Detect which cell encompasses the target text, then output its [x, y] center coordinate. 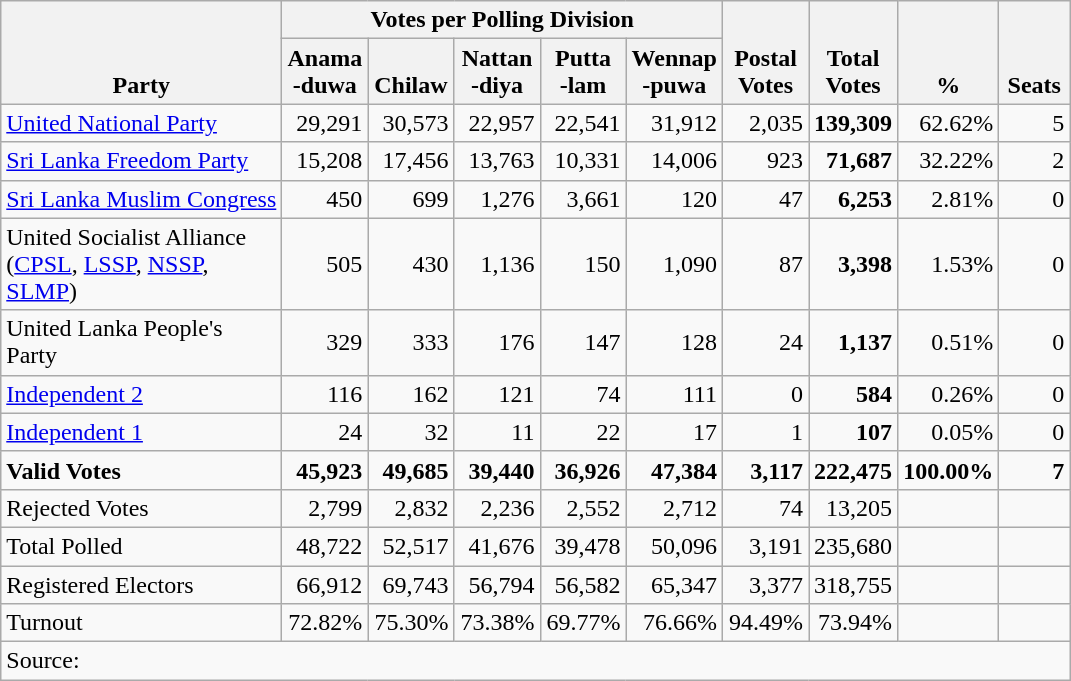
329 [325, 342]
69,743 [411, 585]
Total Polled [142, 546]
699 [411, 199]
1,136 [497, 264]
121 [497, 394]
22,957 [497, 123]
3,661 [583, 199]
147 [583, 342]
Sri Lanka Muslim Congress [142, 199]
1,276 [497, 199]
47,384 [674, 470]
62.62% [948, 123]
100.00% [948, 470]
10,331 [583, 161]
41,676 [497, 546]
3,191 [766, 546]
29,291 [325, 123]
72.82% [325, 623]
% [948, 52]
66,912 [325, 585]
1,137 [854, 342]
3,117 [766, 470]
Source: [536, 661]
50,096 [674, 546]
6,253 [854, 199]
128 [674, 342]
2 [1034, 161]
584 [854, 394]
47 [766, 199]
22,541 [583, 123]
318,755 [854, 585]
Seats [1034, 52]
430 [411, 264]
Party [142, 52]
2,712 [674, 508]
56,794 [497, 585]
56,582 [583, 585]
Rejected Votes [142, 508]
2.81% [948, 199]
49,685 [411, 470]
7 [1034, 470]
76.66% [674, 623]
Wennap-puwa [674, 72]
71,687 [854, 161]
39,478 [583, 546]
176 [497, 342]
14,006 [674, 161]
11 [497, 432]
2,552 [583, 508]
Registered Electors [142, 585]
Anama-duwa [325, 72]
3,377 [766, 585]
923 [766, 161]
75.30% [411, 623]
2,236 [497, 508]
17,456 [411, 161]
87 [766, 264]
45,923 [325, 470]
Nattan-diya [497, 72]
Putta-lam [583, 72]
333 [411, 342]
2,035 [766, 123]
2,832 [411, 508]
73.38% [497, 623]
0.51% [948, 342]
Total Votes [854, 52]
United Socialist Alliance(CPSL, LSSP, NSSP, SLMP) [142, 264]
Sri Lanka Freedom Party [142, 161]
13,763 [497, 161]
52,517 [411, 546]
17 [674, 432]
5 [1034, 123]
505 [325, 264]
120 [674, 199]
116 [325, 394]
39,440 [497, 470]
3,398 [854, 264]
48,722 [325, 546]
2,799 [325, 508]
32 [411, 432]
1.53% [948, 264]
222,475 [854, 470]
107 [854, 432]
PostalVotes [766, 52]
73.94% [854, 623]
United National Party [142, 123]
Turnout [142, 623]
0.05% [948, 432]
1,090 [674, 264]
36,926 [583, 470]
30,573 [411, 123]
150 [583, 264]
1 [766, 432]
13,205 [854, 508]
69.77% [583, 623]
94.49% [766, 623]
Independent 2 [142, 394]
15,208 [325, 161]
0.26% [948, 394]
32.22% [948, 161]
65,347 [674, 585]
Votes per Polling Division [502, 20]
235,680 [854, 546]
31,912 [674, 123]
22 [583, 432]
162 [411, 394]
Chilaw [411, 72]
111 [674, 394]
450 [325, 199]
United Lanka People's Party [142, 342]
Valid Votes [142, 470]
139,309 [854, 123]
Independent 1 [142, 432]
